Find where the given text appears and provide that cell's center as [X, Y] coordinate. 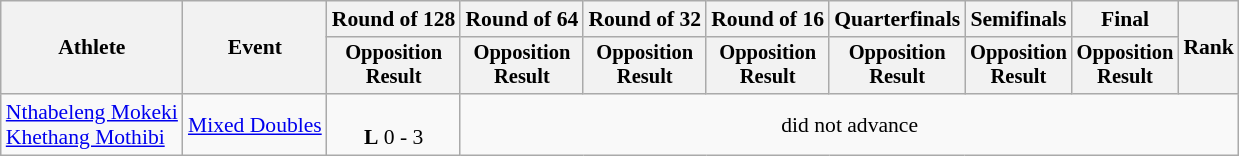
did not advance [849, 124]
Rank [1208, 48]
Round of 16 [768, 19]
L 0 - 3 [394, 124]
Nthabeleng MokekiKhethang Mothibi [92, 124]
Round of 128 [394, 19]
Round of 32 [644, 19]
Semifinals [1018, 19]
Quarterfinals [897, 19]
Athlete [92, 48]
Final [1126, 19]
Mixed Doubles [255, 124]
Round of 64 [522, 19]
Event [255, 48]
